Find where the given text appears and provide that cell's center as [x, y] coordinate. 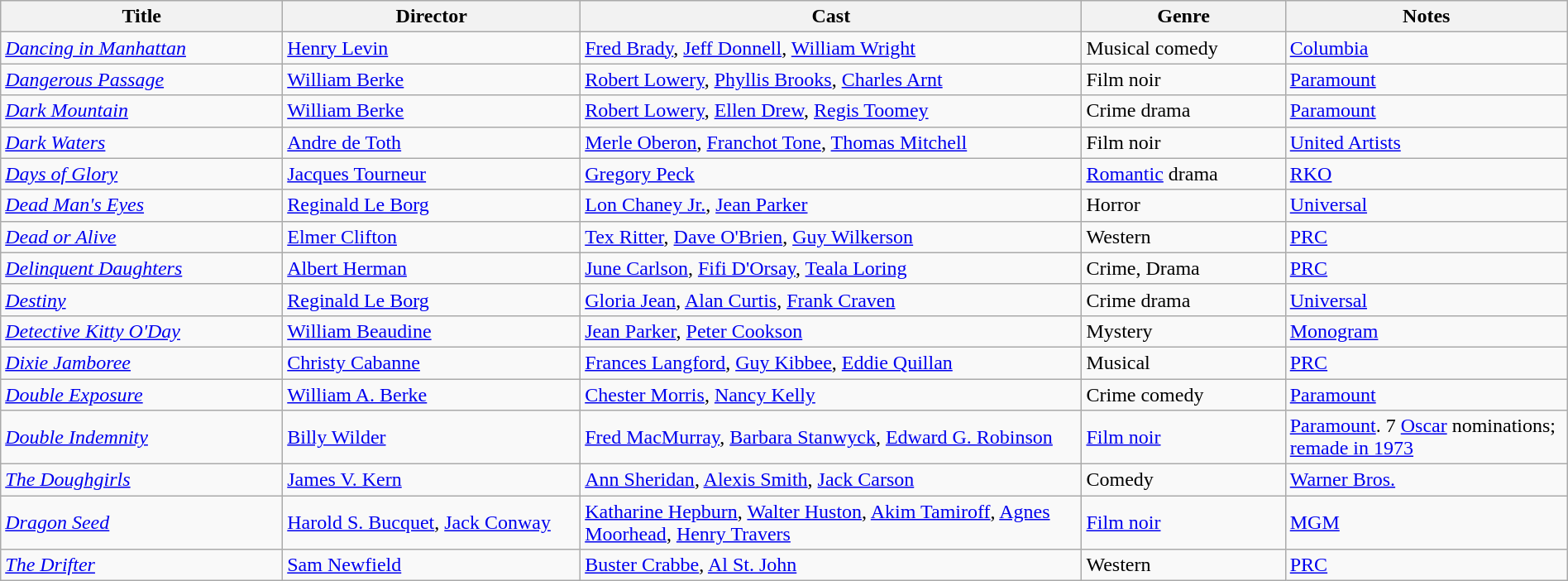
RKO [1426, 174]
Buster Crabbe, Al St. John [831, 565]
Dead Man's Eyes [142, 205]
Billy Wilder [432, 437]
Harold S. Bucquet, Jack Conway [432, 523]
Frances Langford, Guy Kibbee, Eddie Quillan [831, 363]
The Doughgirls [142, 480]
Robert Lowery, Phyllis Brooks, Charles Arnt [831, 79]
Chester Morris, Nancy Kelly [831, 395]
Delinquent Daughters [142, 268]
Tex Ritter, Dave O'Brien, Guy Wilkerson [831, 237]
Genre [1183, 17]
Director [432, 17]
Notes [1426, 17]
Cast [831, 17]
Henry Levin [432, 48]
Monogram [1426, 331]
MGM [1426, 523]
Crime comedy [1183, 395]
Double Exposure [142, 395]
Mystery [1183, 331]
Sam Newfield [432, 565]
United Artists [1426, 142]
Destiny [142, 300]
Gregory Peck [831, 174]
Dixie Jamboree [142, 363]
Musical comedy [1183, 48]
The Drifter [142, 565]
Dark Mountain [142, 111]
Comedy [1183, 480]
June Carlson, Fifi D'Orsay, Teala Loring [831, 268]
Elmer Clifton [432, 237]
James V. Kern [432, 480]
Paramount. 7 Oscar nominations; remade in 1973 [1426, 437]
Fred Brady, Jeff Donnell, William Wright [831, 48]
Gloria Jean, Alan Curtis, Frank Craven [831, 300]
Lon Chaney Jr., Jean Parker [831, 205]
Dancing in Manhattan [142, 48]
Days of Glory [142, 174]
Merle Oberon, Franchot Tone, Thomas Mitchell [831, 142]
Robert Lowery, Ellen Drew, Regis Toomey [831, 111]
Horror [1183, 205]
Katharine Hepburn, Walter Huston, Akim Tamiroff, Agnes Moorhead, Henry Travers [831, 523]
Romantic drama [1183, 174]
Christy Cabanne [432, 363]
Dragon Seed [142, 523]
Fred MacMurray, Barbara Stanwyck, Edward G. Robinson [831, 437]
Albert Herman [432, 268]
Dangerous Passage [142, 79]
Jacques Tourneur [432, 174]
Jean Parker, Peter Cookson [831, 331]
Andre de Toth [432, 142]
Title [142, 17]
Detective Kitty O'Day [142, 331]
Dead or Alive [142, 237]
Ann Sheridan, Alexis Smith, Jack Carson [831, 480]
Double Indemnity [142, 437]
Crime, Drama [1183, 268]
Dark Waters [142, 142]
Musical [1183, 363]
William A. Berke [432, 395]
Columbia [1426, 48]
Warner Bros. [1426, 480]
William Beaudine [432, 331]
